Locate the cell with the specified text and output its (X, Y) center coordinate. 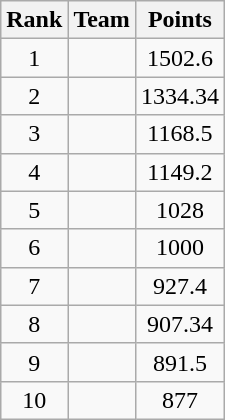
8 (34, 324)
1028 (180, 210)
1334.34 (180, 96)
9 (34, 362)
927.4 (180, 286)
4 (34, 172)
1000 (180, 248)
3 (34, 134)
1168.5 (180, 134)
Rank (34, 20)
2 (34, 96)
10 (34, 400)
891.5 (180, 362)
6 (34, 248)
Team (102, 20)
877 (180, 400)
1502.6 (180, 58)
7 (34, 286)
1 (34, 58)
5 (34, 210)
Points (180, 20)
1149.2 (180, 172)
907.34 (180, 324)
